Identify which cell holds the provided text, then report its [x, y] central coordinate. 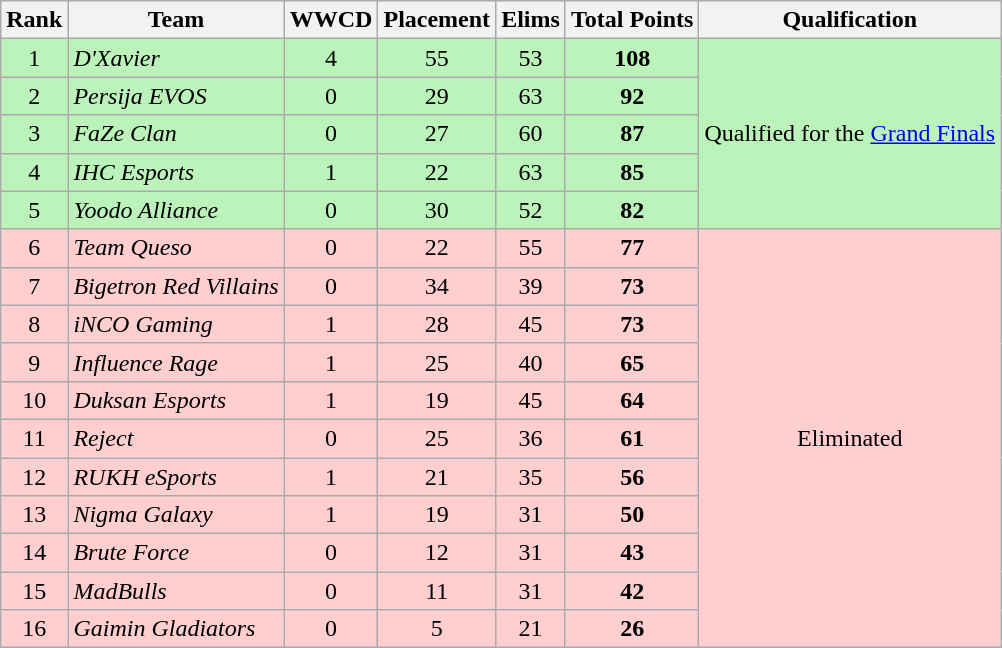
82 [632, 210]
56 [632, 477]
77 [632, 248]
39 [531, 286]
10 [34, 400]
30 [437, 210]
IHC Esports [176, 172]
29 [437, 96]
RUKH eSports [176, 477]
8 [34, 324]
iNCO Gaming [176, 324]
Total Points [632, 20]
14 [34, 553]
Elims [531, 20]
D'Xavier [176, 58]
35 [531, 477]
Bigetron Red Villains [176, 286]
Qualified for the Grand Finals [850, 134]
Rank [34, 20]
FaZe Clan [176, 134]
Qualification [850, 20]
Eliminated [850, 438]
92 [632, 96]
16 [34, 629]
Brute Force [176, 553]
7 [34, 286]
43 [632, 553]
26 [632, 629]
Placement [437, 20]
6 [34, 248]
MadBulls [176, 591]
64 [632, 400]
Duksan Esports [176, 400]
85 [632, 172]
36 [531, 438]
Nigma Galaxy [176, 515]
60 [531, 134]
27 [437, 134]
42 [632, 591]
9 [34, 362]
Reject [176, 438]
108 [632, 58]
13 [34, 515]
50 [632, 515]
Gaimin Gladiators [176, 629]
Influence Rage [176, 362]
61 [632, 438]
Yoodo Alliance [176, 210]
40 [531, 362]
28 [437, 324]
87 [632, 134]
15 [34, 591]
Team Queso [176, 248]
34 [437, 286]
WWCD [331, 20]
52 [531, 210]
Persija EVOS [176, 96]
3 [34, 134]
Team [176, 20]
2 [34, 96]
53 [531, 58]
65 [632, 362]
